Determine the [X, Y] coordinate at the center of the cell enclosing the given text.  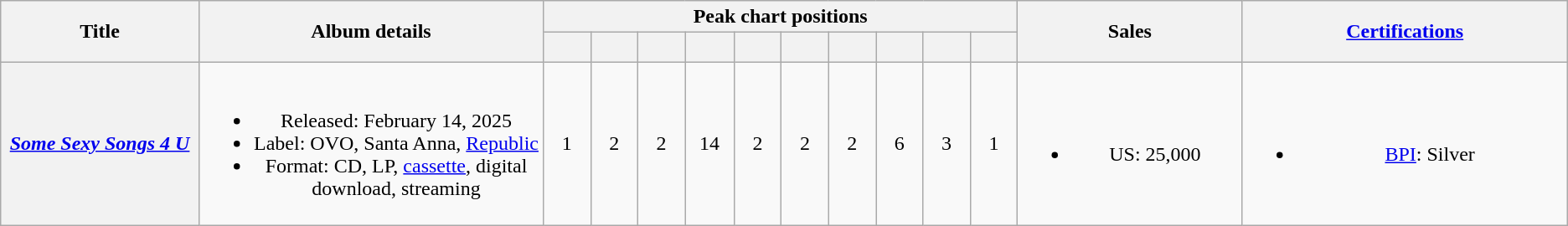
Peak chart positions [781, 17]
3 [946, 143]
Certifications [1405, 32]
US: 25,000 [1130, 143]
Sales [1130, 32]
Released: February 14, 2025Label: OVO, Santa Anna, RepublicFormat: CD, LP, cassette, digital download, streaming [370, 143]
BPI: Silver [1405, 143]
14 [710, 143]
6 [900, 143]
Album details [370, 32]
Title [101, 32]
Some Sexy Songs 4 U [101, 143]
